For the text-containing cell, return its midpoint in (X, Y) coordinate format. 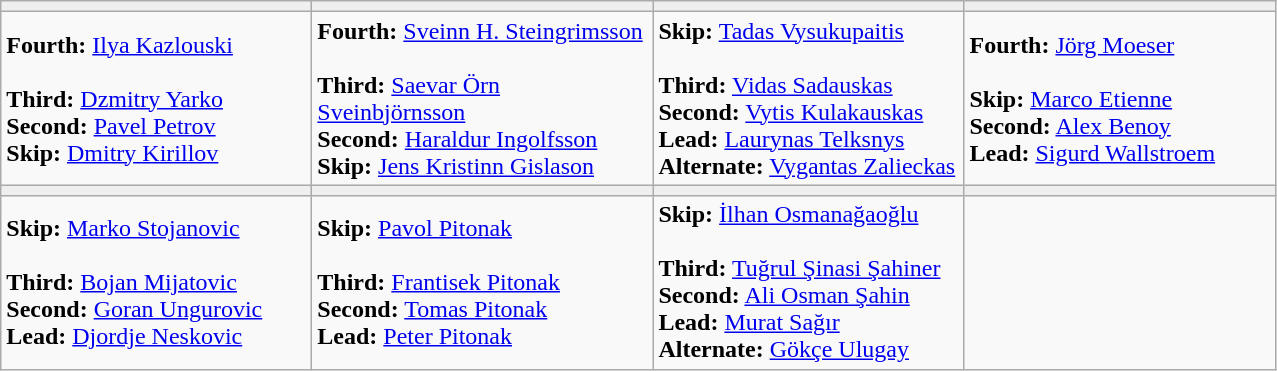
Fourth: Ilya KazlouskiThird: Dzmitry Yarko Second: Pavel Petrov Skip: Dmitry Kirillov (156, 98)
Skip: Marko StojanovicThird: Bojan Mijatovic Second: Goran Ungurovic Lead: Djordje Neskovic (156, 282)
Skip: İlhan OsmanağaoğluThird: Tuğrul Şinasi Şahiner Second: Ali Osman Şahin Lead: Murat Sağır Alternate: Gökçe Ulugay (808, 282)
Fourth: Jörg MoeserSkip: Marco Etienne Second: Alex Benoy Lead: Sigurd Wallstroem (1120, 98)
Skip: Pavol PitonakThird: Frantisek Pitonak Second: Tomas Pitonak Lead: Peter Pitonak (482, 282)
Fourth: Sveinn H. SteingrimssonThird: Saevar Örn Sveinbjörnsson Second: Haraldur Ingolfsson Skip: Jens Kristinn Gislason (482, 98)
Skip: Tadas VysukupaitisThird: Vidas Sadauskas Second: Vytis Kulakauskas Lead: Laurynas Telksnys Alternate: Vygantas Zalieckas (808, 98)
